Locate the cell with the specified text and output its (x, y) center coordinate. 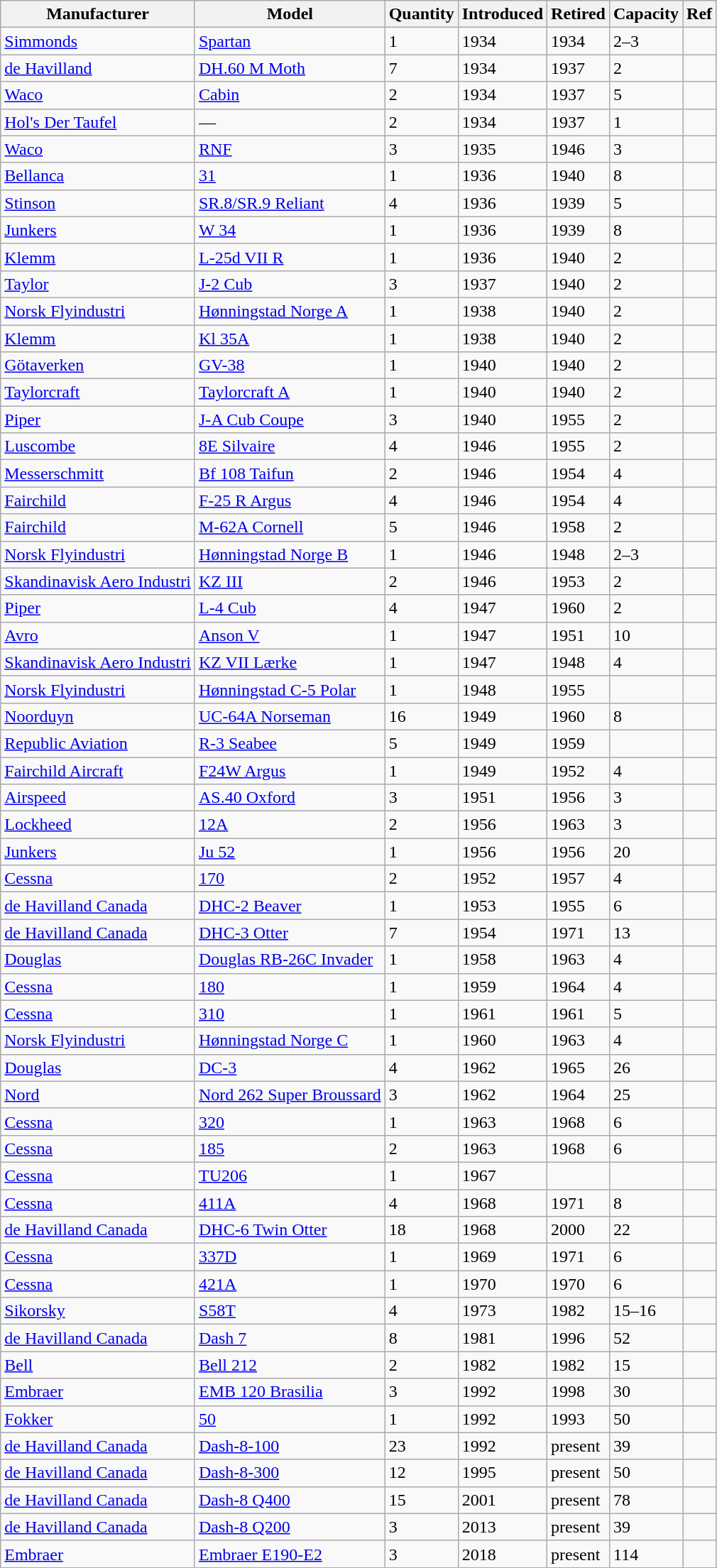
52 (646, 1338)
L-25d VII R (290, 257)
10 (646, 635)
114 (646, 1554)
421A (290, 1284)
Hønningstad Norge B (290, 554)
185 (290, 1148)
8E Silvaire (290, 446)
DHC-2 Beaver (290, 906)
18 (422, 1230)
25 (646, 1095)
2013 (503, 1527)
1995 (503, 1473)
26 (646, 1068)
30 (646, 1392)
Retired (579, 14)
Bf 108 Taifun (290, 473)
2000 (579, 1230)
Republic Aviation (98, 743)
1981 (503, 1338)
2018 (503, 1554)
31 (290, 176)
Model (290, 14)
Airspeed (98, 798)
12A (290, 825)
13 (646, 933)
Lockheed (98, 825)
DH.60 M Moth (290, 68)
Manufacturer (98, 14)
Bellanca (98, 176)
Götaverken (98, 366)
16 (422, 716)
Fokker (98, 1419)
1996 (579, 1338)
Hønningstad Norge A (290, 311)
Taylor (98, 284)
180 (290, 987)
Anson V (290, 635)
TU206 (290, 1175)
20 (646, 852)
Taylorcraft (98, 393)
Embraer E190-E2 (290, 1554)
Hønningstad C-5 Polar (290, 689)
Sikorsky (98, 1311)
RNF (290, 149)
— (290, 122)
Spartan (290, 41)
411A (290, 1203)
S58T (290, 1311)
Nord (98, 1095)
Douglas RB-26C Invader (290, 960)
R-3 Seabee (290, 743)
Simmonds (98, 41)
Stinson (98, 203)
Kl 35A (290, 339)
1993 (579, 1419)
Dash-8 Q200 (290, 1527)
320 (290, 1122)
de Havilland (98, 68)
DHC-3 Otter (290, 933)
GV-38 (290, 366)
UC-64A Norseman (290, 716)
Bell (98, 1365)
AS.40 Oxford (290, 798)
Cabin (290, 95)
DC-3 (290, 1068)
Avro (98, 635)
1965 (579, 1068)
2001 (503, 1500)
78 (646, 1500)
EMB 120 Brasilia (290, 1392)
15–16 (646, 1311)
170 (290, 879)
1969 (503, 1257)
Dash-8-300 (290, 1473)
Hønningstad Norge C (290, 1041)
337D (290, 1257)
Dash-8 Q400 (290, 1500)
Messerschmitt (98, 473)
Bell 212 (290, 1365)
1973 (503, 1311)
1957 (579, 879)
Ju 52 (290, 852)
Noorduyn (98, 716)
M-62A Cornell (290, 527)
J-2 Cub (290, 284)
Capacity (646, 14)
Hol's Der Taufel (98, 122)
310 (290, 1014)
Fairchild Aircraft (98, 770)
Nord 262 Super Broussard (290, 1095)
Dash 7 (290, 1338)
J-A Cub Coupe (290, 420)
22 (646, 1230)
Taylorcraft A (290, 393)
W 34 (290, 230)
12 (422, 1473)
Introduced (503, 14)
Dash-8-100 (290, 1446)
L-4 Cub (290, 608)
DHC-6 Twin Otter (290, 1230)
KZ III (290, 581)
Quantity (422, 14)
1935 (503, 149)
KZ VII Lærke (290, 662)
F-25 R Argus (290, 500)
SR.8/SR.9 Reliant (290, 203)
Luscombe (98, 446)
Ref (700, 14)
1998 (579, 1392)
1967 (503, 1175)
F24W Argus (290, 770)
23 (422, 1446)
